Provide the [X, Y] coordinate of the cell's center where the given text is located.  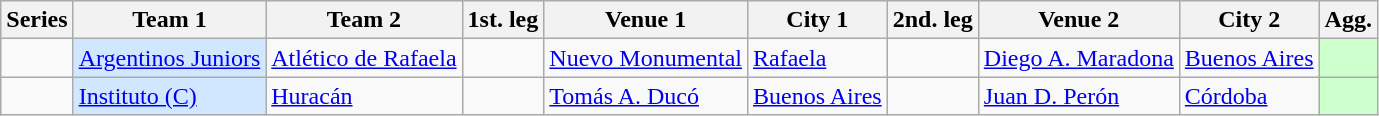
Tomás A. Ducó [646, 96]
1st. leg [503, 20]
City 1 [817, 20]
Team 2 [364, 20]
Atlético de Rafaela [364, 58]
Rafaela [817, 58]
Diego A. Maradona [1078, 58]
City 2 [1249, 20]
Instituto (C) [170, 96]
Argentinos Juniors [170, 58]
Series [37, 20]
Córdoba [1249, 96]
Venue 2 [1078, 20]
Venue 1 [646, 20]
2nd. leg [932, 20]
Nuevo Monumental [646, 58]
Team 1 [170, 20]
Agg. [1348, 20]
Huracán [364, 96]
Juan D. Perón [1078, 96]
